For the text-containing cell, return its midpoint in [x, y] coordinate format. 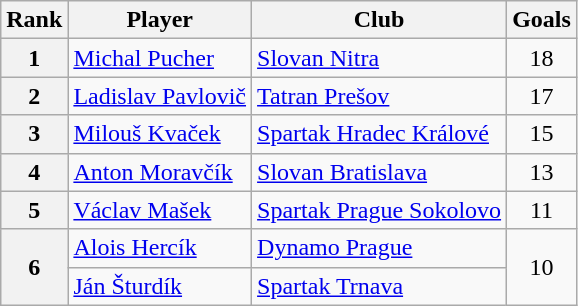
Anton Moravčík [160, 172]
Spartak Prague Sokolovo [380, 210]
11 [542, 210]
Ján Šturdík [160, 286]
Player [160, 20]
13 [542, 172]
Goals [542, 20]
Alois Hercík [160, 248]
Ladislav Pavlovič [160, 96]
3 [34, 134]
Spartak Hradec Králové [380, 134]
4 [34, 172]
Milouš Kvaček [160, 134]
Václav Mašek [160, 210]
17 [542, 96]
Dynamo Prague [380, 248]
18 [542, 58]
Rank [34, 20]
Spartak Trnava [380, 286]
Michal Pucher [160, 58]
Slovan Nitra [380, 58]
Tatran Prešov [380, 96]
10 [542, 267]
Club [380, 20]
5 [34, 210]
2 [34, 96]
6 [34, 267]
Slovan Bratislava [380, 172]
1 [34, 58]
15 [542, 134]
